Scan for the cell matching the given text and deliver its (x, y) coordinate at center. 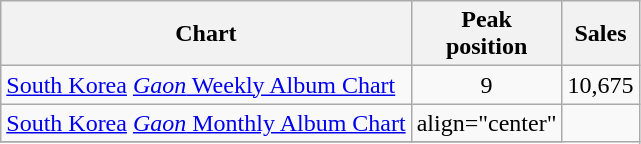
Sales (600, 34)
Chart (206, 34)
Peakposition (486, 34)
9 (486, 85)
align="center" (486, 123)
South Korea Gaon Weekly Album Chart (206, 85)
South Korea Gaon Monthly Album Chart (206, 123)
10,675 (600, 85)
